Locate the cell with the specified text and output its (x, y) center coordinate. 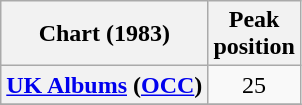
Chart (1983) (104, 34)
UK Albums (OCC) (104, 85)
25 (254, 85)
Peakposition (254, 34)
